From the cell containing the given text, extract its center point as [X, Y] coordinate. 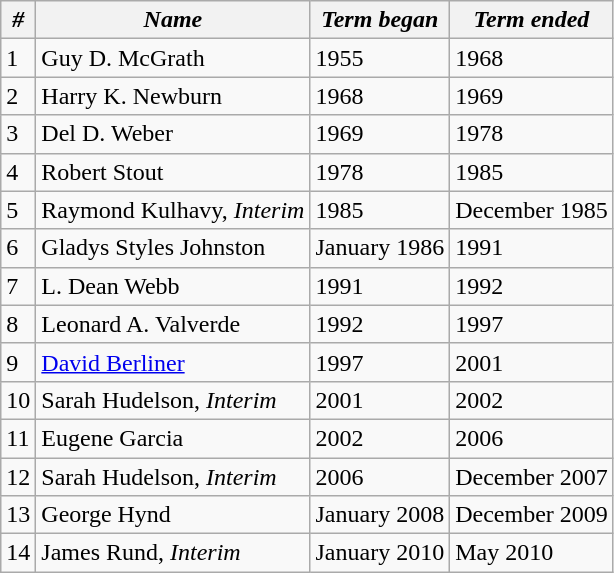
L. Dean Webb [173, 286]
January 2008 [380, 515]
December 2007 [532, 477]
George Hynd [173, 515]
2 [18, 96]
11 [18, 438]
Term ended [532, 20]
5 [18, 210]
7 [18, 286]
Del D. Weber [173, 134]
Harry K. Newburn [173, 96]
David Berliner [173, 362]
December 1985 [532, 210]
Term began [380, 20]
10 [18, 400]
14 [18, 553]
6 [18, 248]
1955 [380, 58]
December 2009 [532, 515]
Robert Stout [173, 172]
Name [173, 20]
Leonard A. Valverde [173, 324]
1 [18, 58]
# [18, 20]
James Rund, Interim [173, 553]
9 [18, 362]
3 [18, 134]
8 [18, 324]
12 [18, 477]
Guy D. McGrath [173, 58]
January 2010 [380, 553]
4 [18, 172]
Eugene Garcia [173, 438]
Gladys Styles Johnston [173, 248]
Raymond Kulhavy, Interim [173, 210]
May 2010 [532, 553]
January 1986 [380, 248]
13 [18, 515]
